Extract the [X, Y] coordinate from the center of the cell holding the provided text.  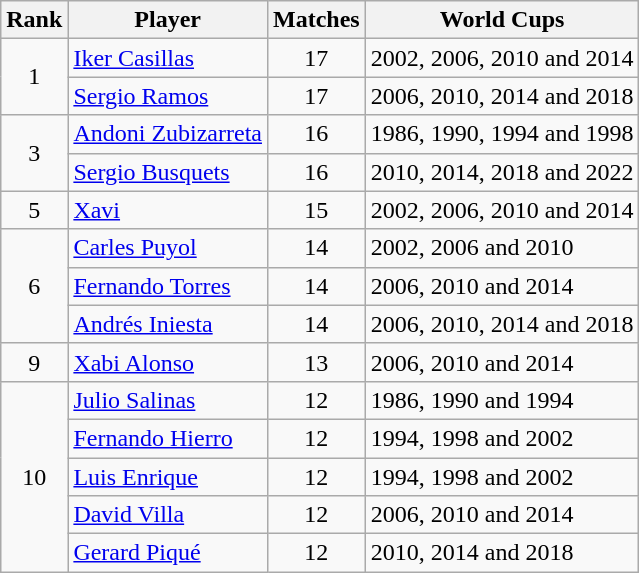
World Cups [502, 20]
Sergio Ramos [168, 96]
1986, 1990, 1994 and 1998 [502, 134]
Fernando Torres [168, 286]
Xavi [168, 210]
Matches [317, 20]
2010, 2014, 2018 and 2022 [502, 172]
Iker Casillas [168, 58]
Andrés Iniesta [168, 324]
1 [34, 77]
Gerard Piqué [168, 553]
1986, 1990 and 1994 [502, 400]
David Villa [168, 515]
Fernando Hierro [168, 438]
Andoni Zubizarreta [168, 134]
9 [34, 362]
2010, 2014 and 2018 [502, 553]
Rank [34, 20]
Sergio Busquets [168, 172]
Xabi Alonso [168, 362]
Luis Enrique [168, 477]
10 [34, 476]
6 [34, 286]
15 [317, 210]
Player [168, 20]
3 [34, 153]
13 [317, 362]
5 [34, 210]
Carles Puyol [168, 248]
2002, 2006 and 2010 [502, 248]
Julio Salinas [168, 400]
